Capture the cell that displays the provided text and extract its [X, Y] central coordinate. 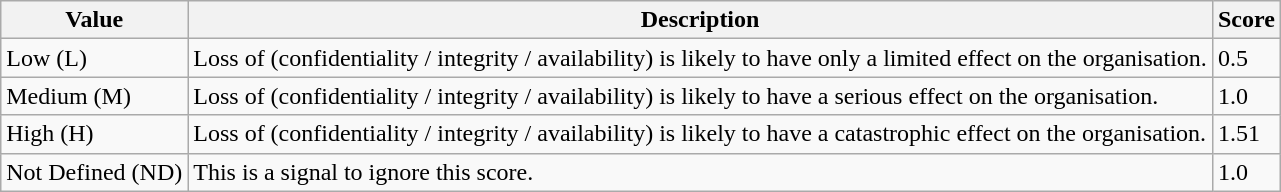
Medium (M) [94, 96]
Not Defined (ND) [94, 172]
1.51 [1246, 134]
This is a signal to ignore this score. [700, 172]
Score [1246, 20]
0.5 [1246, 58]
Loss of (confidentiality / integrity / availability) is likely to have only a limited effect on the organisation. [700, 58]
Description [700, 20]
Value [94, 20]
Low (L) [94, 58]
High (H) [94, 134]
Loss of (confidentiality / integrity / availability) is likely to have a serious effect on the organisation. [700, 96]
Loss of (confidentiality / integrity / availability) is likely to have a catastrophic effect on the organisation. [700, 134]
